From the cell containing the given text, extract its center point as (x, y) coordinate. 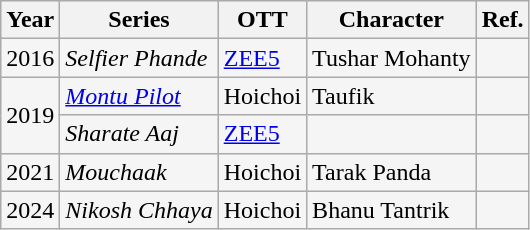
2024 (30, 210)
2016 (30, 58)
2021 (30, 172)
Character (392, 20)
Series (139, 20)
Nikosh Chhaya (139, 210)
Bhanu Tantrik (392, 210)
Tushar Mohanty (392, 58)
Sharate Aaj (139, 134)
Year (30, 20)
Mouchaak (139, 172)
OTT (262, 20)
Ref. (502, 20)
Tarak Panda (392, 172)
Montu Pilot (139, 96)
2019 (30, 115)
Taufik (392, 96)
Selfier Phande (139, 58)
